For the text-containing cell, return its midpoint in (x, y) coordinate format. 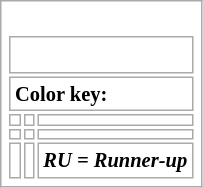
RU = Runner-up (116, 160)
Color key: (101, 94)
Color key: RU = Runner-up (102, 94)
